Search for the cell housing the specified text and yield its (X, Y) center coordinate. 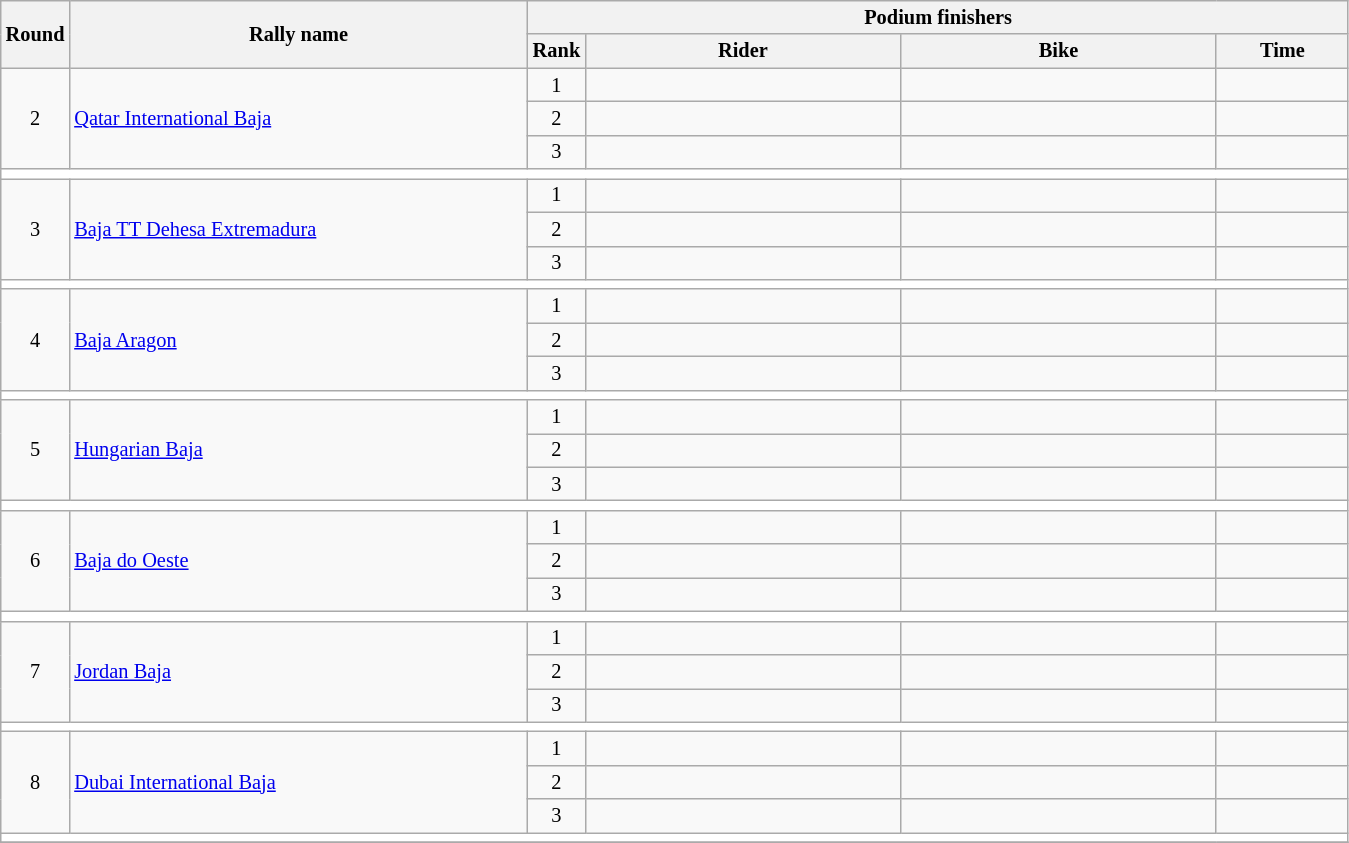
Round (36, 34)
Rally name (298, 34)
Jordan Baja (298, 672)
4 (36, 340)
Hungarian Baja (298, 450)
Qatar International Baja (298, 118)
8 (36, 782)
Time (1282, 51)
6 (36, 560)
Rank (556, 51)
Rider (743, 51)
Baja TT Dehesa Extremadura (298, 228)
5 (36, 450)
Podium finishers (938, 17)
Dubai International Baja (298, 782)
Baja Aragon (298, 340)
Bike (1059, 51)
Baja do Oeste (298, 560)
7 (36, 672)
